Output the [x, y] coordinate of the center of the cell containing the given text.  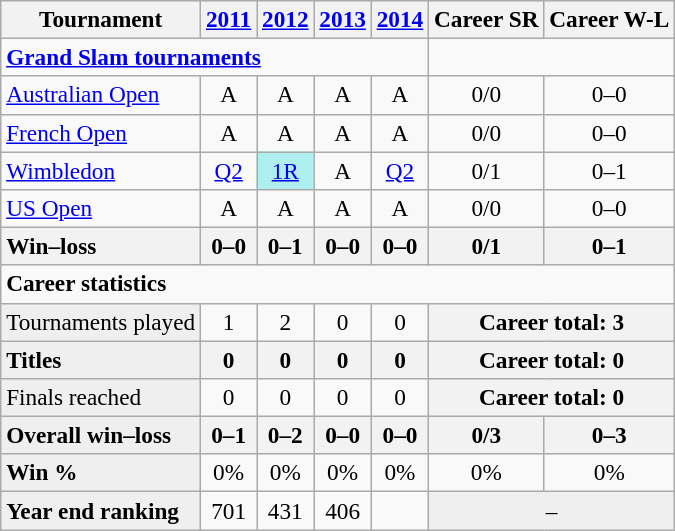
2 [286, 322]
Career statistics [338, 284]
0–2 [286, 435]
431 [286, 510]
US Open [101, 208]
2012 [286, 19]
2014 [400, 19]
Win % [101, 473]
0/3 [486, 435]
Career SR [486, 19]
– [552, 510]
Tournament [101, 19]
0–3 [610, 435]
Grand Slam tournaments [215, 57]
Year end ranking [101, 510]
Tournaments played [101, 322]
Titles [101, 359]
Wimbledon [101, 170]
2013 [342, 19]
Overall win–loss [101, 435]
1R [286, 170]
French Open [101, 133]
2011 [229, 19]
Australian Open [101, 95]
1 [229, 322]
Win–loss [101, 246]
Career W-L [610, 19]
701 [229, 510]
Career total: 3 [552, 322]
Finals reached [101, 397]
406 [342, 510]
